Output the [X, Y] coordinate of the center of the cell containing the given text.  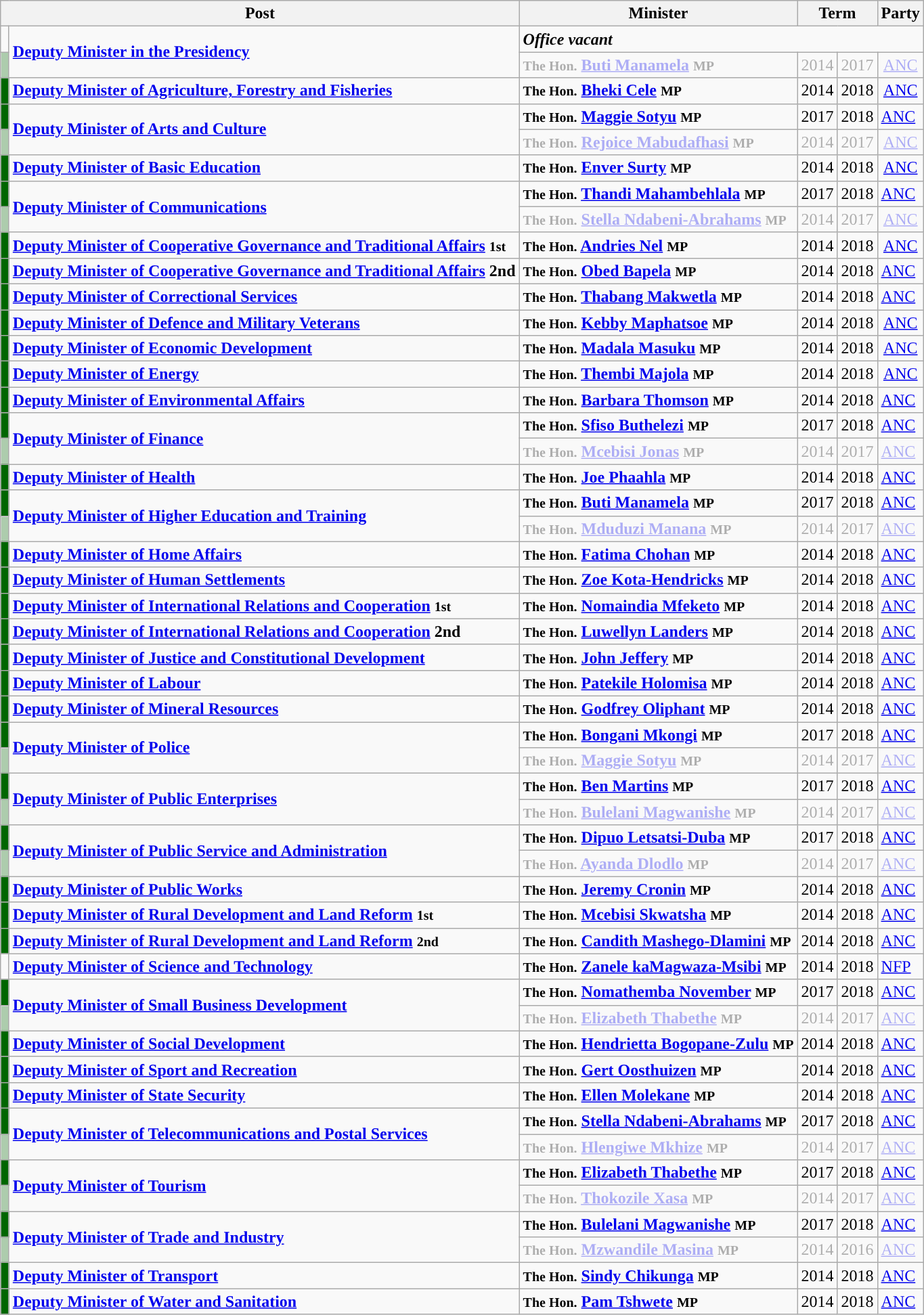
Deputy Minister of Social Development [264, 1044]
2016 [857, 1250]
The Hon. Pam Tshwete MP [658, 1301]
The Hon. Ayanda Dlodlo MP [658, 864]
Deputy Minister of Arts and Culture [264, 129]
Deputy Minister of Water and Sanitation [264, 1301]
The Hon. Mduduzi Manana MP [658, 529]
Deputy Minister of Cooperative Governance and Traditional Affairs 2nd [264, 271]
Deputy Minister of Communications [264, 206]
The Hon. Thandi Mahambehlala MP [658, 194]
Deputy Minister of Public Service and Administration [264, 851]
Deputy Minister of Rural Development and Land Reform 1st [264, 915]
The Hon. Nomathemba November MP [658, 992]
Deputy Minister of International Relations and Cooperation 2nd [264, 631]
The Hon. Hendrietta Bogopane-Zulu MP [658, 1044]
Post [260, 14]
The Hon. Nomaindia Mfeketo MP [658, 606]
The Hon. Rejoice Mabudafhasi MP [658, 142]
Deputy Minister of Agriculture, Forestry and Fisheries [264, 91]
Deputy Minister of Small Business Development [264, 1005]
Deputy Minister of Mineral Resources [264, 709]
Deputy Minister of Telecommunications and Postal Services [264, 1134]
The Hon. Madala Masuku MP [658, 349]
Deputy Minister of Cooperative Governance and Traditional Affairs 1st [264, 245]
The Hon. Patekile Holomisa MP [658, 683]
Deputy Minister of Finance [264, 439]
Deputy Minister of Labour [264, 683]
The Hon. Sindy Chikunga MP [658, 1276]
Deputy Minister of Trade and Industry [264, 1237]
The Hon. Sfiso Buthelezi MP [658, 426]
The Hon. Enver Surty MP [658, 168]
Deputy Minister of Environmental Affairs [264, 400]
Deputy Minister of State Security [264, 1095]
Office vacant [722, 39]
The Hon. Thokozile Xasa MP [658, 1199]
Deputy Minister of Justice and Constitutional Development [264, 657]
The Hon. Bheki Cele MP [658, 91]
The Hon. Fatima Chohan MP [658, 554]
The Hon. Thabang Makwetla MP [658, 296]
The Hon. Candith Mashego-Dlamini MP [658, 941]
Deputy Minister of Public Works [264, 889]
Party [900, 14]
The Hon. Gert Oosthuizen MP [658, 1069]
Deputy Minister of Defence and Military Veterans [264, 323]
Deputy Minister of Energy [264, 374]
The Hon. John Jeffery MP [658, 657]
The Hon. Mcebisi Jonas MP [658, 451]
Deputy Minister of Economic Development [264, 349]
The Hon. Obed Bapela MP [658, 271]
Deputy Minister of Sport and Recreation [264, 1069]
Deputy Minister of Health [264, 477]
The Hon. Ellen Molekane MP [658, 1095]
Deputy Minister of Transport [264, 1276]
The Hon. Ben Martins MP [658, 786]
The Hon. Mcebisi Skwatsha MP [658, 915]
Deputy Minister of Home Affairs [264, 554]
Deputy Minister of Police [264, 747]
The Hon. Zanele kaMagwaza-Msibi MP [658, 966]
The Hon. Barbara Thomson MP [658, 400]
Deputy Minister of Public Enterprises [264, 799]
The Hon. Kebby Maphatsoe MP [658, 323]
Deputy Minister of Basic Education [264, 168]
NFP [900, 966]
Deputy Minister of Human Settlements [264, 580]
Deputy Minister of International Relations and Cooperation 1st [264, 606]
The Hon. Hlengiwe Mkhize MP [658, 1147]
Deputy Minister in the Presidency [264, 52]
The Hon. Jeremy Cronin MP [658, 889]
The Hon. Thembi Majola MP [658, 374]
The Hon. Godfrey Oliphant MP [658, 709]
Deputy Minister of Rural Development and Land Reform 2nd [264, 941]
Deputy Minister of Correctional Services [264, 296]
The Hon. Luwellyn Landers MP [658, 631]
Minister [658, 14]
Term [837, 14]
Deputy Minister of Higher Education and Training [264, 516]
The Hon. Bongani Mkongi MP [658, 734]
The Hon. Dipuo Letsatsi-Duba MP [658, 838]
Deputy Minister of Tourism [264, 1186]
The Hon. Andries Nel MP [658, 245]
The Hon. Zoe Kota-Hendricks MP [658, 580]
The Hon. Joe Phaahla MP [658, 477]
The Hon. Mzwandile Masina MP [658, 1250]
Deputy Minister of Science and Technology [264, 966]
